From the cell containing the given text, extract its center point as [x, y] coordinate. 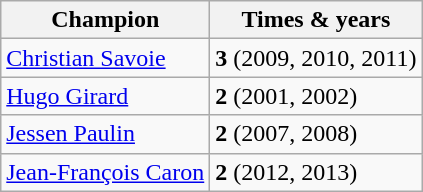
Champion [106, 20]
3 (2009, 2010, 2011) [316, 58]
2 (2007, 2008) [316, 134]
Hugo Girard [106, 96]
Times & years [316, 20]
Christian Savoie [106, 58]
Jessen Paulin [106, 134]
2 (2001, 2002) [316, 96]
Jean-François Caron [106, 172]
2 (2012, 2013) [316, 172]
